Detect which cell encompasses the target text, then output its [x, y] center coordinate. 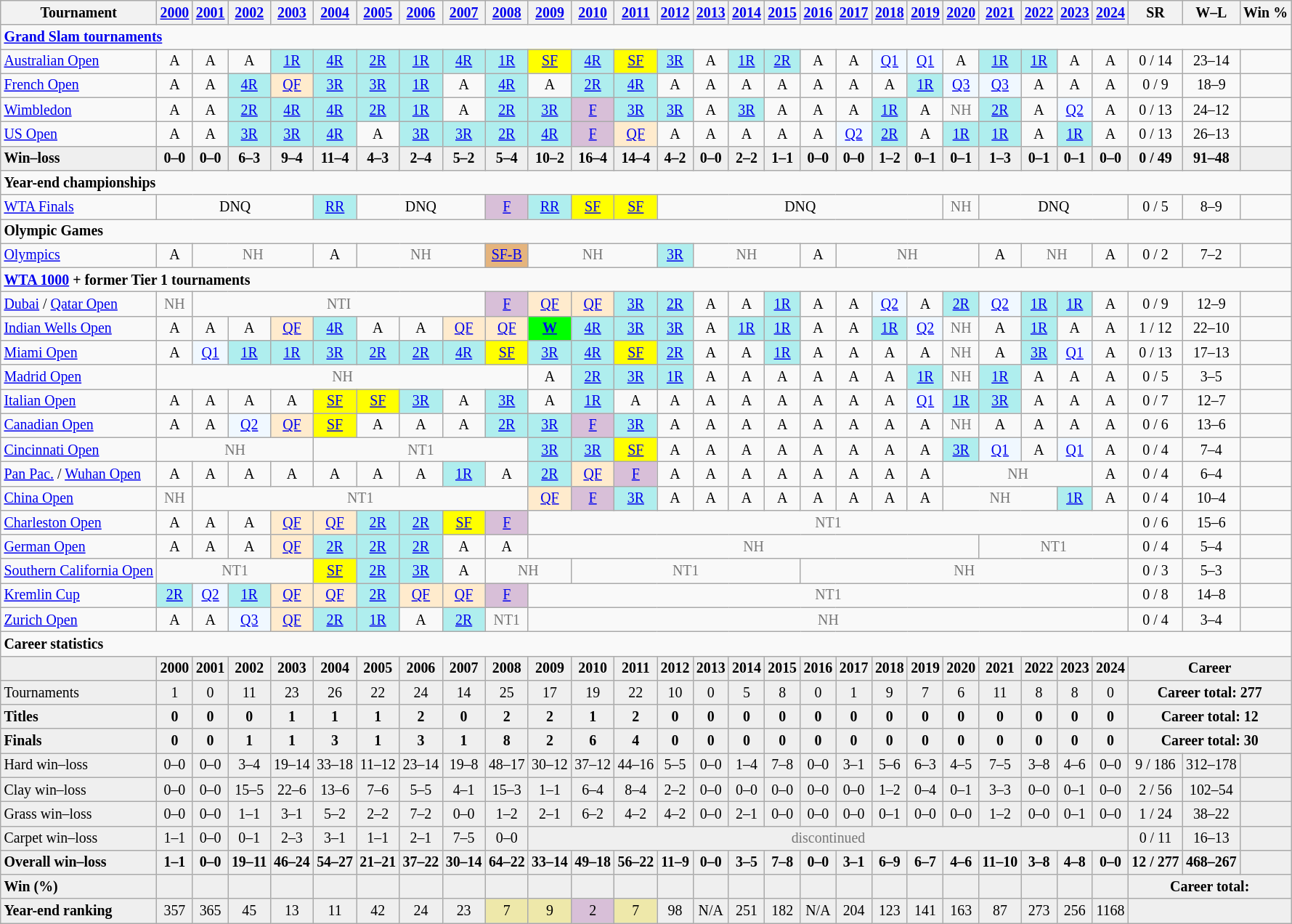
Year-end championships [646, 183]
15–3 [507, 790]
14 [463, 693]
Southern California Open [78, 571]
Carpet win–loss [78, 838]
French Open [78, 86]
22–10 [1211, 328]
6–9 [889, 863]
4–3 [378, 158]
Dubai / Qatar Open [78, 304]
Indian Wells Open [78, 328]
8–4 [636, 790]
33–14 [549, 863]
5–6 [889, 766]
0 / 49 [1156, 158]
4–1 [463, 790]
0 / 7 [1156, 401]
Charleston Open [78, 523]
0 / 8 [1156, 596]
Italian Open [78, 401]
251 [747, 911]
46–24 [292, 863]
2–3 [292, 838]
Olympics [78, 256]
1–4 [747, 766]
141 [925, 911]
discontinued [828, 838]
26–13 [1211, 134]
Career statistics [646, 644]
54–27 [334, 863]
Career total: 12 [1210, 716]
163 [962, 911]
WTA Finals [78, 206]
13 [292, 911]
0 / 11 [1156, 838]
11–12 [378, 766]
22–6 [292, 790]
12 / 277 [1156, 863]
Tournaments [78, 693]
Miami Open [78, 353]
0 / 3 [1156, 571]
33–18 [334, 766]
42 [378, 911]
357 [174, 911]
1168 [1110, 911]
Pan Pac. / Wuhan Open [78, 474]
9–4 [292, 158]
Cincinnati Open [78, 450]
Australian Open [78, 61]
30–14 [463, 863]
Year-end ranking [78, 911]
2–4 [421, 158]
37–12 [593, 766]
37–22 [421, 863]
Olympic Games [646, 231]
102–54 [1211, 790]
19–8 [463, 766]
87 [1000, 911]
W [549, 328]
1 / 24 [1156, 814]
3–3 [1000, 790]
0 / 14 [1156, 61]
25 [507, 693]
49–18 [593, 863]
11–9 [675, 863]
4–8 [1075, 863]
Win % [1265, 13]
Kremlin Cup [78, 596]
Tournament [78, 13]
12–7 [1211, 401]
24–12 [1211, 110]
11–4 [334, 158]
1 / 12 [1156, 328]
64–22 [507, 863]
56–22 [636, 863]
Career [1210, 668]
17 [549, 693]
256 [1075, 911]
1–3 [1000, 158]
9 / 186 [1156, 766]
W–L [1211, 13]
Grand Slam tournaments [646, 36]
5–3 [1211, 571]
11–10 [1000, 863]
Hard win–loss [78, 766]
SF-B [507, 256]
China Open [78, 498]
15–5 [249, 790]
17–13 [1211, 353]
Clay win–loss [78, 790]
10–4 [1211, 498]
18–9 [1211, 86]
4–5 [962, 766]
12–9 [1211, 304]
Career total: 277 [1210, 693]
Grass win–loss [78, 814]
16–4 [593, 158]
4 [636, 741]
Finals [78, 741]
8–9 [1211, 206]
468–267 [1211, 863]
Win–loss [78, 158]
Canadian Open [78, 426]
Overall win–loss [78, 863]
7–6 [378, 790]
0–4 [925, 790]
Wimbledon [78, 110]
Career total: 30 [1210, 741]
5 [747, 693]
Madrid Open [78, 376]
14–8 [1211, 596]
365 [211, 911]
14–4 [636, 158]
6–2 [593, 814]
273 [1039, 911]
312–178 [1211, 766]
48–17 [507, 766]
182 [783, 911]
98 [675, 911]
Zurich Open [78, 620]
6–7 [925, 863]
204 [854, 911]
Career total: [1210, 886]
Win (%) [78, 886]
WTA 1000 + former Tier 1 tournaments [646, 280]
SR [1156, 13]
2 / 56 [1156, 790]
US Open [78, 134]
10–2 [549, 158]
45 [249, 911]
Titles [78, 716]
123 [889, 911]
19–11 [249, 863]
91–48 [1211, 158]
21–21 [378, 863]
7–4 [1211, 450]
NTI [338, 304]
26 [334, 693]
19 [593, 693]
44–16 [636, 766]
0 / 2 [1156, 256]
16–13 [1211, 838]
10 [675, 693]
15–6 [1211, 523]
19–14 [292, 766]
30–12 [549, 766]
38–22 [1211, 814]
German Open [78, 546]
